Search for the cell housing the specified text and yield its (x, y) center coordinate. 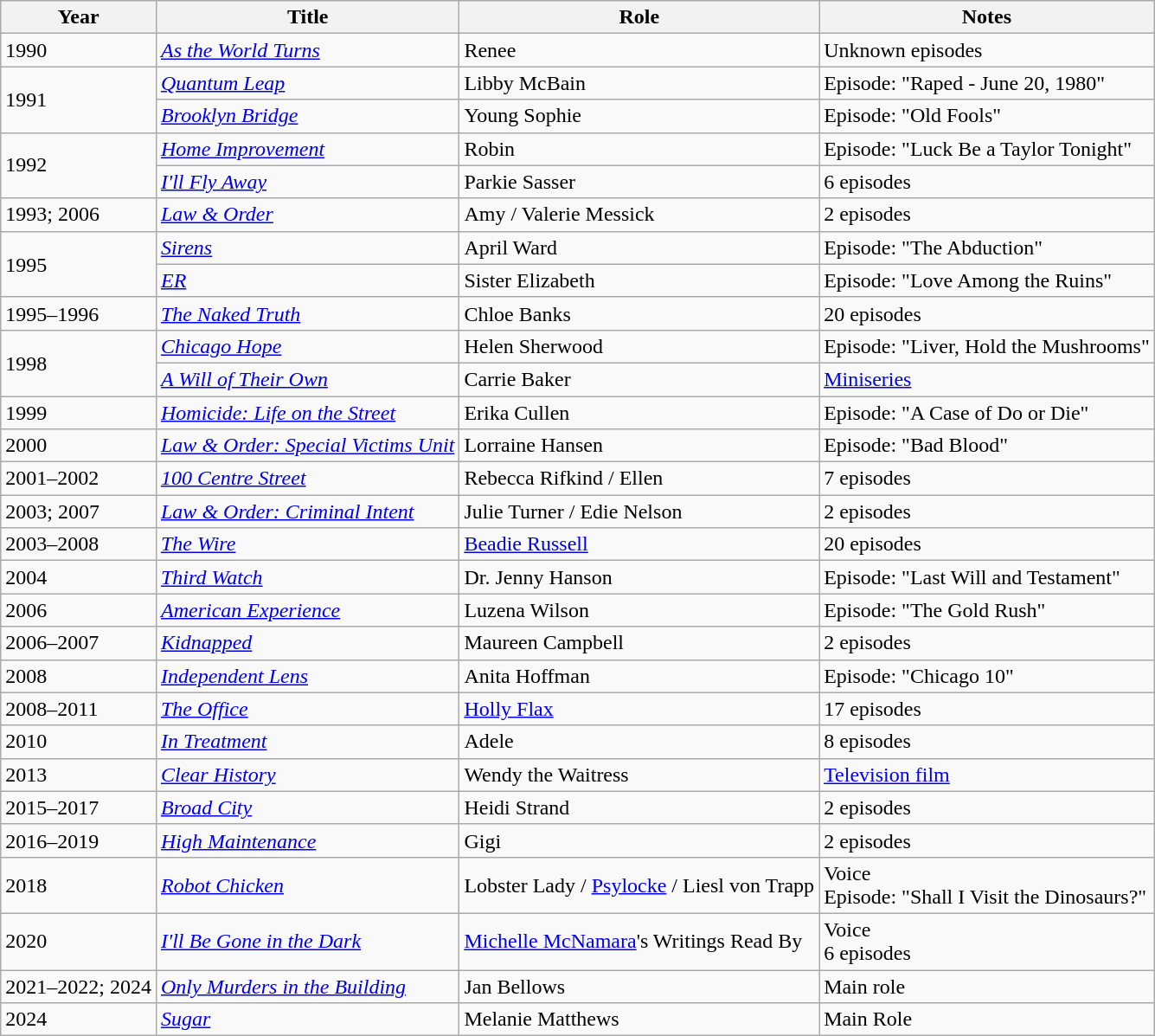
Law & Order: Criminal Intent (307, 512)
Maureen Campbell (639, 643)
Lorraine Hansen (639, 446)
Carrie Baker (639, 379)
Libby McBain (639, 83)
Episode: "Liver, Hold the Mushrooms" (987, 346)
100 Centre Street (307, 479)
Miniseries (987, 379)
2006–2007 (79, 643)
Robin (639, 149)
Title (307, 17)
Main Role (987, 1020)
Independent Lens (307, 676)
Helen Sherwood (639, 346)
Sirens (307, 248)
Dr. Jenny Hanson (639, 577)
2015–2017 (79, 808)
Holly Flax (639, 709)
Television film (987, 775)
1991 (79, 100)
Melanie Matthews (639, 1020)
2006 (79, 610)
Unknown episodes (987, 50)
Only Murders in the Building (307, 986)
Episode: "Raped - June 20, 1980" (987, 83)
Luzena Wilson (639, 610)
Homicide: Life on the Street (307, 413)
Sister Elizabeth (639, 280)
1993; 2006 (79, 215)
Wendy the Waitress (639, 775)
2024 (79, 1020)
Jan Bellows (639, 986)
Main role (987, 986)
6 episodes (987, 182)
Episode: "A Case of Do or Die" (987, 413)
Parkie Sasser (639, 182)
Episode: "Bad Blood" (987, 446)
Julie Turner / Edie Nelson (639, 512)
I'll Fly Away (307, 182)
Episode: "Old Fools" (987, 116)
Chicago Hope (307, 346)
The Office (307, 709)
Law & Order (307, 215)
1992 (79, 165)
2008 (79, 676)
2000 (79, 446)
The Wire (307, 544)
1995–1996 (79, 313)
1995 (79, 264)
2021–2022; 2024 (79, 986)
Episode: "The Abduction" (987, 248)
17 episodes (987, 709)
Episode: "Love Among the Ruins" (987, 280)
VoiceEpisode: "Shall I Visit the Dinosaurs?" (987, 885)
Episode: "Last Will and Testament" (987, 577)
American Experience (307, 610)
2008–2011 (79, 709)
Amy / Valerie Messick (639, 215)
Beadie Russell (639, 544)
Episode: "The Gold Rush" (987, 610)
2020 (79, 942)
Voice6 episodes (987, 942)
Notes (987, 17)
Anita Hoffman (639, 676)
2003; 2007 (79, 512)
2001–2002 (79, 479)
Home Improvement (307, 149)
Robot Chicken (307, 885)
Third Watch (307, 577)
2016–2019 (79, 840)
Brooklyn Bridge (307, 116)
Michelle McNamara's Writings Read By (639, 942)
1998 (79, 363)
I'll Be Gone in the Dark (307, 942)
2013 (79, 775)
April Ward (639, 248)
Lobster Lady / Psylocke / Liesl von Trapp (639, 885)
Young Sophie (639, 116)
8 episodes (987, 742)
Kidnapped (307, 643)
Renee (639, 50)
In Treatment (307, 742)
High Maintenance (307, 840)
Gigi (639, 840)
Adele (639, 742)
Rebecca Rifkind / Ellen (639, 479)
Quantum Leap (307, 83)
Heidi Strand (639, 808)
Year (79, 17)
2010 (79, 742)
1999 (79, 413)
Episode: "Luck Be a Taylor Tonight" (987, 149)
2018 (79, 885)
1990 (79, 50)
2004 (79, 577)
Chloe Banks (639, 313)
Sugar (307, 1020)
The Naked Truth (307, 313)
Erika Cullen (639, 413)
Law & Order: Special Victims Unit (307, 446)
7 episodes (987, 479)
ER (307, 280)
As the World Turns (307, 50)
2003–2008 (79, 544)
A Will of Their Own (307, 379)
Broad City (307, 808)
Role (639, 17)
Clear History (307, 775)
Episode: "Chicago 10" (987, 676)
